Return the (x, y) coordinate for the center point of the cell that contains the specified text.  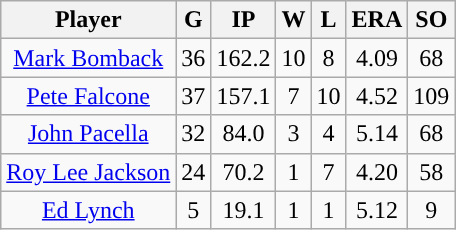
32 (194, 134)
58 (432, 172)
4.09 (377, 58)
L (328, 20)
36 (194, 58)
Pete Falcone (88, 96)
5.12 (377, 210)
W (294, 20)
Ed Lynch (88, 210)
G (194, 20)
Roy Lee Jackson (88, 172)
109 (432, 96)
John Pacella (88, 134)
8 (328, 58)
5 (194, 210)
70.2 (244, 172)
9 (432, 210)
Mark Bomback (88, 58)
162.2 (244, 58)
19.1 (244, 210)
84.0 (244, 134)
4.52 (377, 96)
SO (432, 20)
3 (294, 134)
ERA (377, 20)
37 (194, 96)
157.1 (244, 96)
5.14 (377, 134)
IP (244, 20)
24 (194, 172)
Player (88, 20)
4.20 (377, 172)
4 (328, 134)
